Output the (X, Y) coordinate of the center of the cell containing the given text.  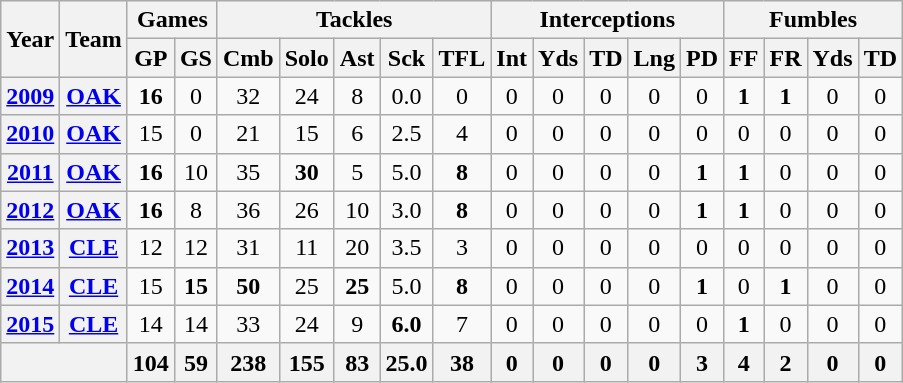
Fumbles (814, 20)
Solo (306, 58)
Year (30, 39)
2013 (30, 248)
2011 (30, 172)
25.0 (406, 362)
TFL (462, 58)
3.5 (406, 248)
20 (357, 248)
PD (702, 58)
Team (94, 39)
2.5 (406, 134)
2012 (30, 210)
7 (462, 324)
6.0 (406, 324)
Sck (406, 58)
2 (786, 362)
Interceptions (608, 20)
Cmb (248, 58)
2010 (30, 134)
2015 (30, 324)
Int (512, 58)
83 (357, 362)
31 (248, 248)
59 (196, 362)
32 (248, 96)
FF (744, 58)
FR (786, 58)
0.0 (406, 96)
33 (248, 324)
Tackles (354, 20)
155 (306, 362)
26 (306, 210)
50 (248, 286)
30 (306, 172)
104 (150, 362)
GS (196, 58)
36 (248, 210)
11 (306, 248)
35 (248, 172)
Lng (654, 58)
21 (248, 134)
38 (462, 362)
3.0 (406, 210)
Ast (357, 58)
GP (150, 58)
9 (357, 324)
2014 (30, 286)
Games (172, 20)
238 (248, 362)
5 (357, 172)
2009 (30, 96)
6 (357, 134)
